Search for the cell housing the specified text and yield its [x, y] center coordinate. 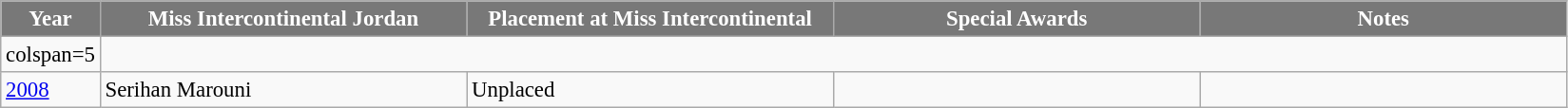
Miss Intercontinental Jordan [283, 19]
Placement at Miss Intercontinental [650, 19]
Special Awards [1016, 19]
Notes [1384, 19]
colspan=5 [50, 55]
Serihan Marouni [283, 90]
Unplaced [650, 90]
Year [50, 19]
2008 [50, 90]
